Scan for the cell matching the given text and deliver its (X, Y) coordinate at center. 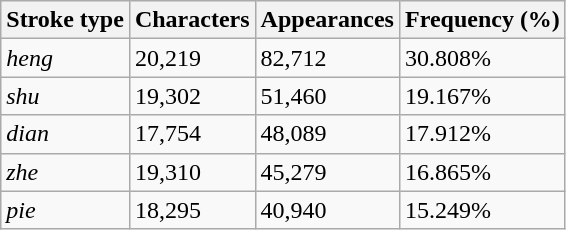
Appearances (327, 20)
Stroke type (66, 20)
pie (66, 210)
17,754 (192, 134)
40,940 (327, 210)
15.249% (482, 210)
16.865% (482, 172)
20,219 (192, 58)
19.167% (482, 96)
zhe (66, 172)
Characters (192, 20)
19,302 (192, 96)
30.808% (482, 58)
17.912% (482, 134)
shu (66, 96)
51,460 (327, 96)
Frequency (%) (482, 20)
18,295 (192, 210)
dian (66, 134)
82,712 (327, 58)
heng (66, 58)
48,089 (327, 134)
45,279 (327, 172)
19,310 (192, 172)
